Output the (X, Y) coordinate of the center of the cell containing the given text.  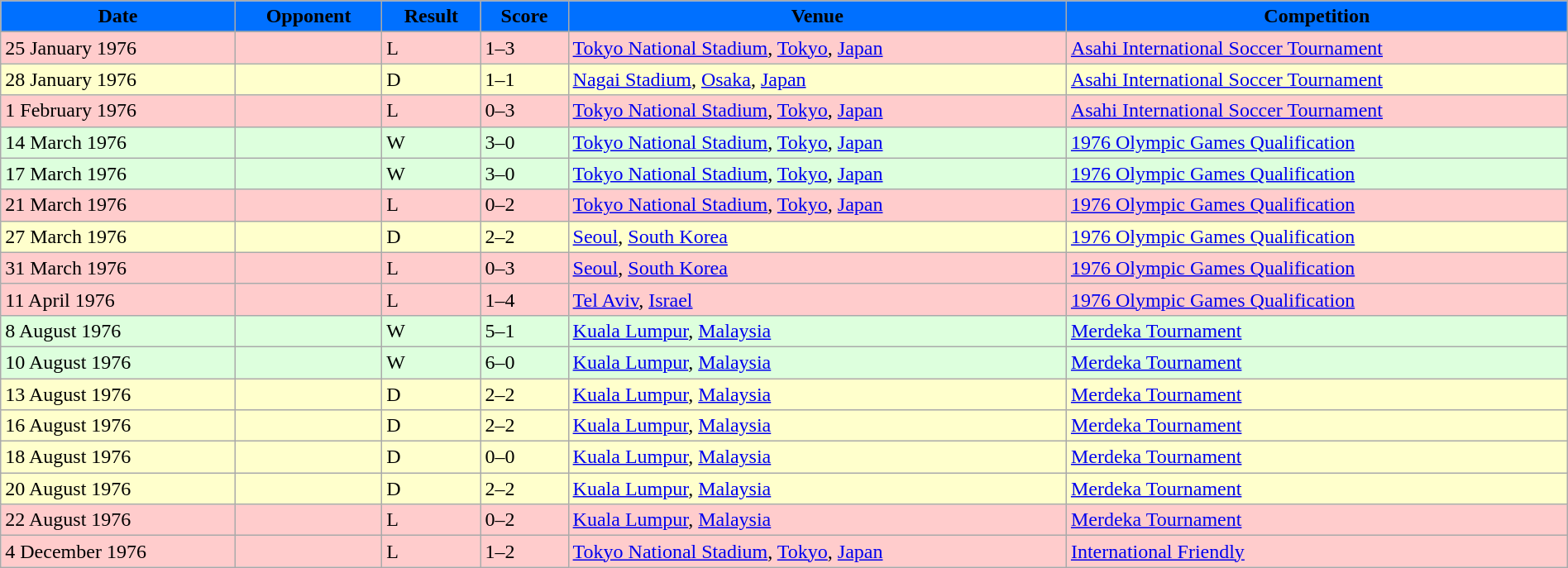
28 January 1976 (118, 79)
International Friendly (1317, 551)
11 April 1976 (118, 299)
10 August 1976 (118, 362)
1–1 (524, 79)
31 March 1976 (118, 268)
5–1 (524, 331)
22 August 1976 (118, 520)
Result (432, 17)
8 August 1976 (118, 331)
Nagai Stadium, Osaka, Japan (817, 79)
1–4 (524, 299)
27 March 1976 (118, 236)
1–3 (524, 48)
0–0 (524, 457)
25 January 1976 (118, 48)
Score (524, 17)
1–2 (524, 551)
Opponent (308, 17)
14 March 1976 (118, 142)
16 August 1976 (118, 426)
Tel Aviv, Israel (817, 299)
17 March 1976 (118, 174)
Venue (817, 17)
18 August 1976 (118, 457)
Competition (1317, 17)
Date (118, 17)
13 August 1976 (118, 394)
1 February 1976 (118, 111)
21 March 1976 (118, 205)
6–0 (524, 362)
4 December 1976 (118, 551)
20 August 1976 (118, 489)
